Pinpoint the cell where the given text exists, returning its (X, Y) midpoint coordinate. 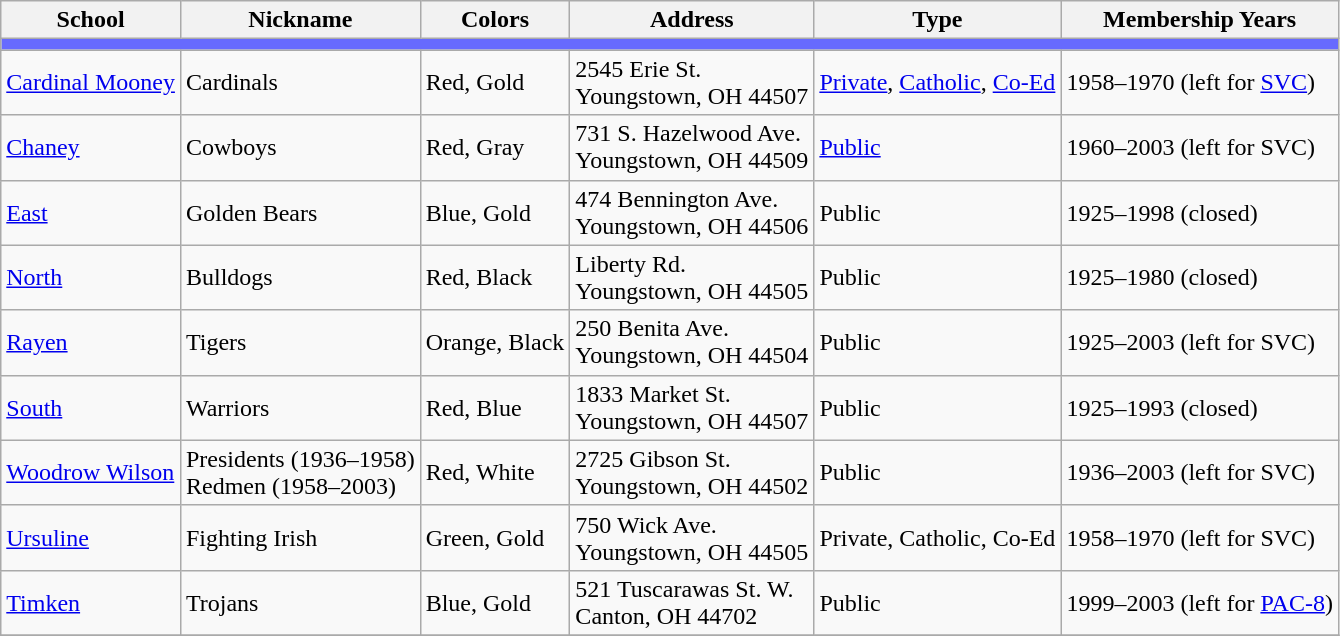
Red, Gray (495, 148)
1925–1980 (closed) (1200, 278)
1925–2003 (left for SVC) (1200, 342)
Cowboys (300, 148)
Presidents (1936–1958)Redmen (1958–2003) (300, 472)
1925–1998 (closed) (1200, 212)
750 Wick Ave.Youngstown, OH 44505 (692, 538)
North (91, 278)
521 Tuscarawas St. W.Canton, OH 44702 (692, 602)
Ursuline (91, 538)
Address (692, 20)
Membership Years (1200, 20)
Liberty Rd.Youngstown, OH 44505 (692, 278)
Green, Gold (495, 538)
Red, White (495, 472)
2545 Erie St.Youngstown, OH 44507 (692, 82)
South (91, 408)
Orange, Black (495, 342)
Tigers (300, 342)
1833 Market St.Youngstown, OH 44507 (692, 408)
1960–2003 (left for SVC) (1200, 148)
Fighting Irish (300, 538)
Red, Black (495, 278)
250 Benita Ave.Youngstown, OH 44504 (692, 342)
Woodrow Wilson (91, 472)
1999–2003 (left for PAC-8) (1200, 602)
Cardinal Mooney (91, 82)
School (91, 20)
Cardinals (300, 82)
474 Bennington Ave.Youngstown, OH 44506 (692, 212)
East (91, 212)
Red, Gold (495, 82)
Timken (91, 602)
Trojans (300, 602)
Warriors (300, 408)
Nickname (300, 20)
Colors (495, 20)
1936–2003 (left for SVC) (1200, 472)
Chaney (91, 148)
Bulldogs (300, 278)
Rayen (91, 342)
Type (938, 20)
1925–1993 (closed) (1200, 408)
Red, Blue (495, 408)
2725 Gibson St.Youngstown, OH 44502 (692, 472)
731 S. Hazelwood Ave.Youngstown, OH 44509 (692, 148)
Golden Bears (300, 212)
